Search for the cell housing the specified text and yield its [X, Y] center coordinate. 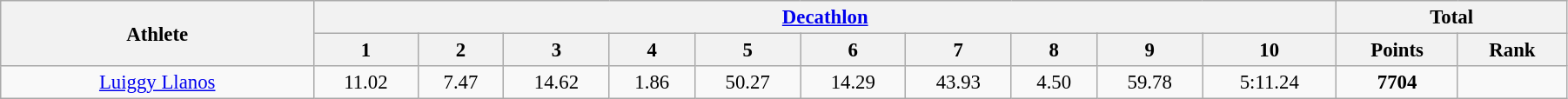
7 [959, 50]
Total [1451, 17]
3 [557, 50]
14.62 [557, 82]
5 [748, 50]
7704 [1397, 82]
1.86 [653, 82]
5:11.24 [1270, 82]
Luiggy Llanos [157, 82]
10 [1270, 50]
4 [653, 50]
6 [853, 50]
1 [365, 50]
Rank [1512, 50]
2 [461, 50]
59.78 [1150, 82]
7.47 [461, 82]
11.02 [365, 82]
4.50 [1055, 82]
50.27 [748, 82]
43.93 [959, 82]
14.29 [853, 82]
Decathlon [825, 17]
9 [1150, 50]
Points [1397, 50]
Athlete [157, 33]
8 [1055, 50]
